Extract the (X, Y) coordinate from the center of the cell holding the provided text.  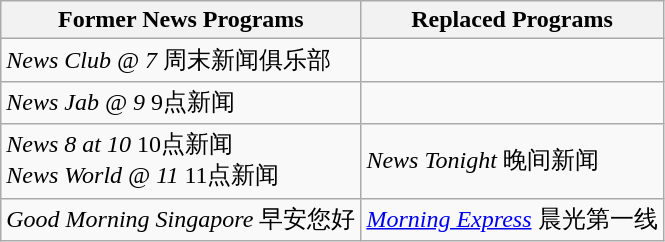
Morning Express 晨光第一线 (512, 220)
Replaced Programs (512, 20)
Good Morning Singapore 早安您好 (181, 220)
News 8 at 10 10点新闻 News World @ 11 11点新闻 (181, 161)
News Jab @ 9 9点新闻 (181, 102)
News Club @ 7 周末新闻俱乐部 (181, 60)
News Tonight 晚间新闻 (512, 161)
Former News Programs (181, 20)
